Search for the cell housing the specified text and yield its [x, y] center coordinate. 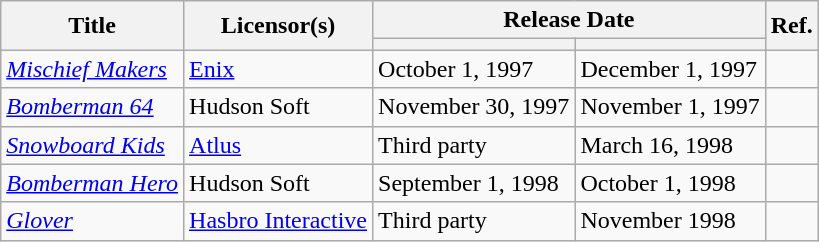
Release Date [570, 20]
March 16, 1998 [670, 145]
September 1, 1998 [474, 183]
Enix [278, 69]
October 1, 1998 [670, 183]
Hasbro Interactive [278, 221]
December 1, 1997 [670, 69]
November 1, 1997 [670, 107]
Licensor(s) [278, 26]
Snowboard Kids [92, 145]
Title [92, 26]
Bomberman 64 [92, 107]
November 30, 1997 [474, 107]
Bomberman Hero [92, 183]
November 1998 [670, 221]
Atlus [278, 145]
Mischief Makers [92, 69]
Glover [92, 221]
Ref. [792, 26]
October 1, 1997 [474, 69]
